Locate the cell with the specified text and output its [X, Y] center coordinate. 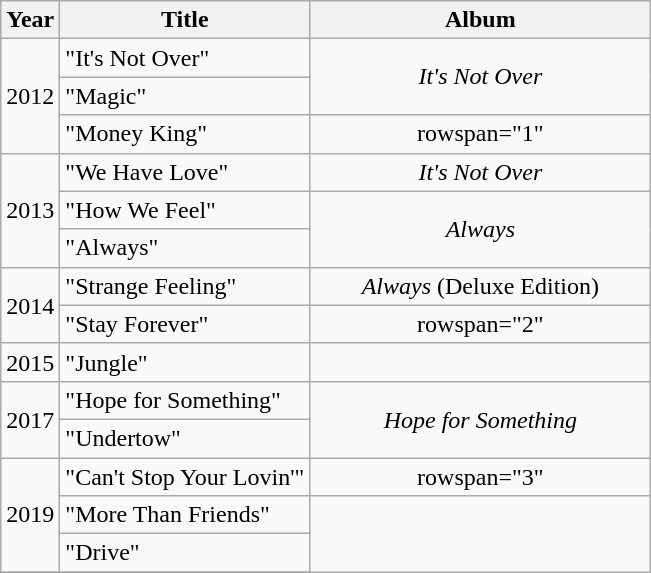
2015 [30, 362]
"Stay Forever" [185, 324]
Hope for Something [480, 419]
2014 [30, 305]
"We Have Love" [185, 172]
Always [480, 229]
rowspan="1" [480, 134]
Year [30, 20]
"Money King" [185, 134]
"Jungle" [185, 362]
2019 [30, 515]
"How We Feel" [185, 210]
2013 [30, 210]
"Undertow" [185, 438]
"Always" [185, 248]
"Drive" [185, 553]
Always (Deluxe Edition) [480, 286]
"More Than Friends" [185, 515]
"Can't Stop Your Lovin'" [185, 477]
2017 [30, 419]
Title [185, 20]
2012 [30, 96]
rowspan="2" [480, 324]
"Magic" [185, 96]
Album [480, 20]
"It's Not Over" [185, 58]
"Hope for Something" [185, 400]
rowspan="3" [480, 477]
"Strange Feeling" [185, 286]
